From the cell containing the given text, extract its center point as (x, y) coordinate. 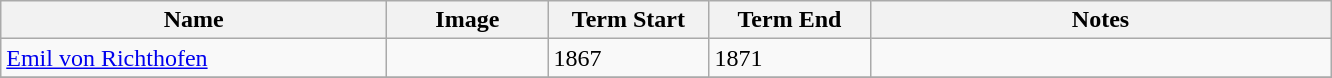
Emil von Richthofen (194, 58)
Notes (1100, 20)
1867 (628, 58)
Term Start (628, 20)
Name (194, 20)
Term End (790, 20)
Image (468, 20)
1871 (790, 58)
